Search for the cell housing the specified text and yield its [X, Y] center coordinate. 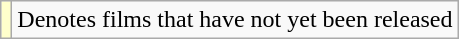
Denotes films that have not yet been released [235, 20]
